Find where the given text appears and provide that cell's center as (X, Y) coordinate. 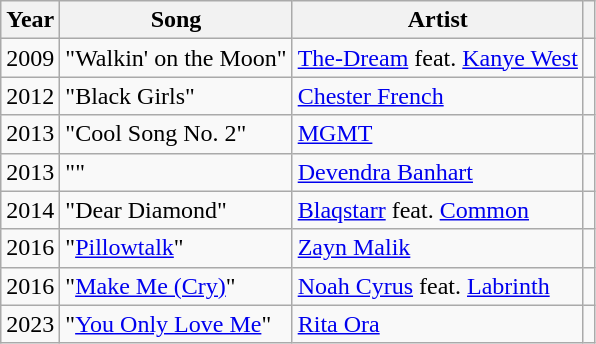
MGMT (438, 134)
"" (176, 172)
Devendra Banhart (438, 172)
Noah Cyrus feat. Labrinth (438, 286)
"Make Me (Cry)" (176, 286)
"Cool Song No. 2" (176, 134)
2023 (30, 324)
"Walkin' on the Moon" (176, 58)
Year (30, 20)
2009 (30, 58)
"Pillowtalk" (176, 248)
Blaqstarr feat. Common (438, 210)
2012 (30, 96)
2014 (30, 210)
Zayn Malik (438, 248)
"You Only Love Me" (176, 324)
"Dear Diamond" (176, 210)
The-Dream feat. Kanye West (438, 58)
Rita Ora (438, 324)
Chester French (438, 96)
Artist (438, 20)
"Black Girls" (176, 96)
Song (176, 20)
